Output the (x, y) coordinate of the center of the cell containing the given text.  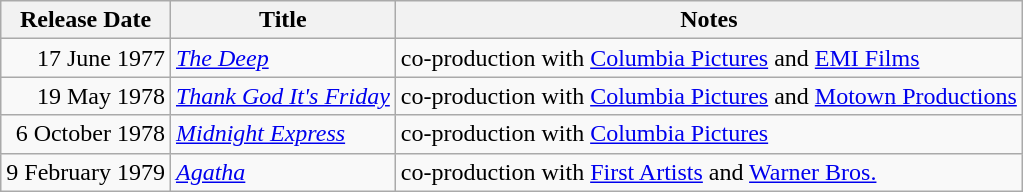
17 June 1977 (86, 58)
Midnight Express (282, 134)
19 May 1978 (86, 96)
The Deep (282, 58)
9 February 1979 (86, 172)
co-production with Columbia Pictures and EMI Films (708, 58)
Agatha (282, 172)
Title (282, 20)
Thank God It's Friday (282, 96)
6 October 1978 (86, 134)
co-production with Columbia Pictures and Motown Productions (708, 96)
Release Date (86, 20)
Notes (708, 20)
co-production with First Artists and Warner Bros. (708, 172)
co-production with Columbia Pictures (708, 134)
